Pinpoint the cell where the given text exists, returning its (x, y) midpoint coordinate. 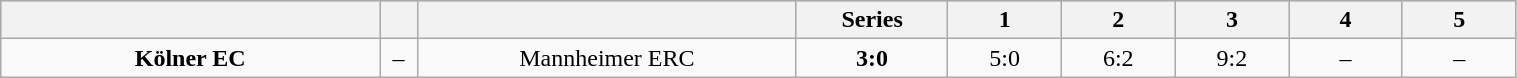
6:2 (1118, 58)
Series (872, 20)
4 (1346, 20)
3:0 (872, 58)
1 (1005, 20)
5 (1459, 20)
Mannheimer ERC (606, 58)
Kölner EC (190, 58)
3 (1232, 20)
5:0 (1005, 58)
9:2 (1232, 58)
2 (1118, 20)
